Capture the cell that displays the provided text and extract its [X, Y] central coordinate. 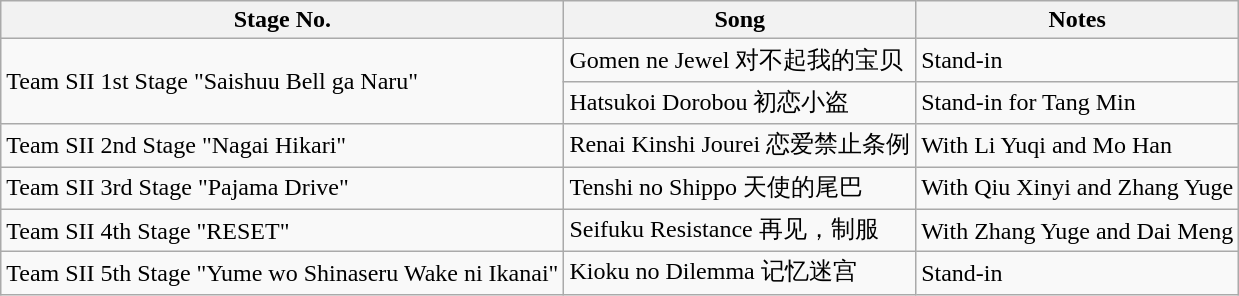
Stage No. [282, 20]
Notes [1078, 20]
Stand-in for Tang Min [1078, 102]
Kioku no Dilemma 记忆迷宫 [740, 274]
With Qiu Xinyi and Zhang Yuge [1078, 188]
Team SII 1st Stage "Saishuu Bell ga Naru" [282, 82]
Seifuku Resistance 再见，制服 [740, 230]
Song [740, 20]
Renai Kinshi Jourei 恋爱禁止条例 [740, 146]
With Zhang Yuge and Dai Meng [1078, 230]
Team SII 2nd Stage "Nagai Hikari" [282, 146]
Hatsukoi Dorobou 初恋小盗 [740, 102]
Team SII 3rd Stage "Pajama Drive" [282, 188]
Team SII 5th Stage "Yume wo Shinaseru Wake ni Ikanai" [282, 274]
Gomen ne Jewel 对不起我的宝贝 [740, 60]
Tenshi no Shippo 天使的尾巴 [740, 188]
Team SII 4th Stage "RESET" [282, 230]
With Li Yuqi and Mo Han [1078, 146]
